Extract the [X, Y] coordinate from the center of the cell holding the provided text.  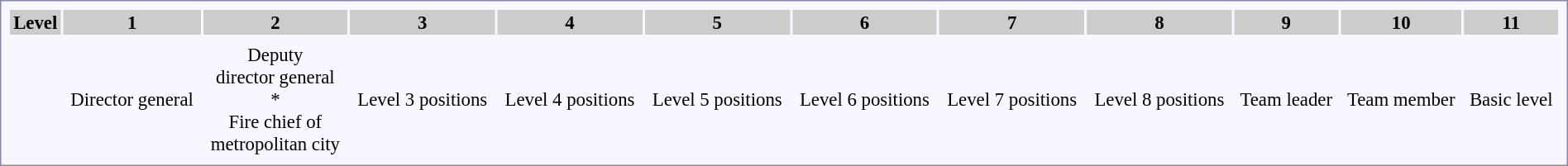
8 [1159, 22]
Level [36, 22]
5 [718, 22]
Level 5 positions [718, 99]
Level 3 positions [422, 99]
Level 8 positions [1159, 99]
4 [569, 22]
Basic level [1511, 99]
Level 4 positions [569, 99]
Level 7 positions [1012, 99]
Team leader [1286, 99]
10 [1401, 22]
1 [132, 22]
Deputydirector general*Fire chief of metropolitan city [275, 99]
3 [422, 22]
9 [1286, 22]
11 [1511, 22]
Director general [132, 99]
6 [865, 22]
2 [275, 22]
Team member [1401, 99]
Level 6 positions [865, 99]
7 [1012, 22]
